Capture the cell that displays the provided text and extract its [x, y] central coordinate. 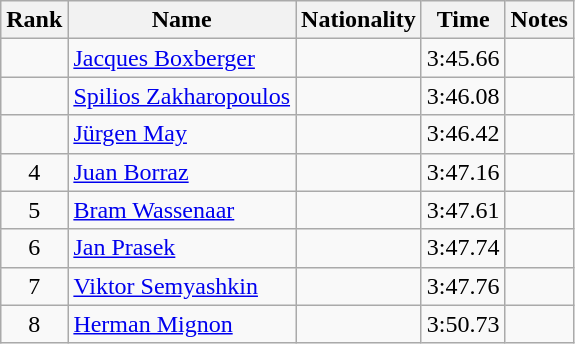
3:47.61 [463, 210]
Spilios Zakharopoulos [182, 96]
Herman Mignon [182, 324]
3:46.42 [463, 134]
Jan Prasek [182, 248]
Jacques Boxberger [182, 58]
4 [34, 172]
Nationality [359, 20]
Juan Borraz [182, 172]
3:47.16 [463, 172]
6 [34, 248]
7 [34, 286]
3:47.76 [463, 286]
Notes [539, 20]
8 [34, 324]
Viktor Semyashkin [182, 286]
5 [34, 210]
Bram Wassenaar [182, 210]
3:46.08 [463, 96]
Name [182, 20]
Jürgen May [182, 134]
Rank [34, 20]
Time [463, 20]
3:47.74 [463, 248]
3:50.73 [463, 324]
3:45.66 [463, 58]
